Scan for the cell matching the given text and deliver its [X, Y] coordinate at center. 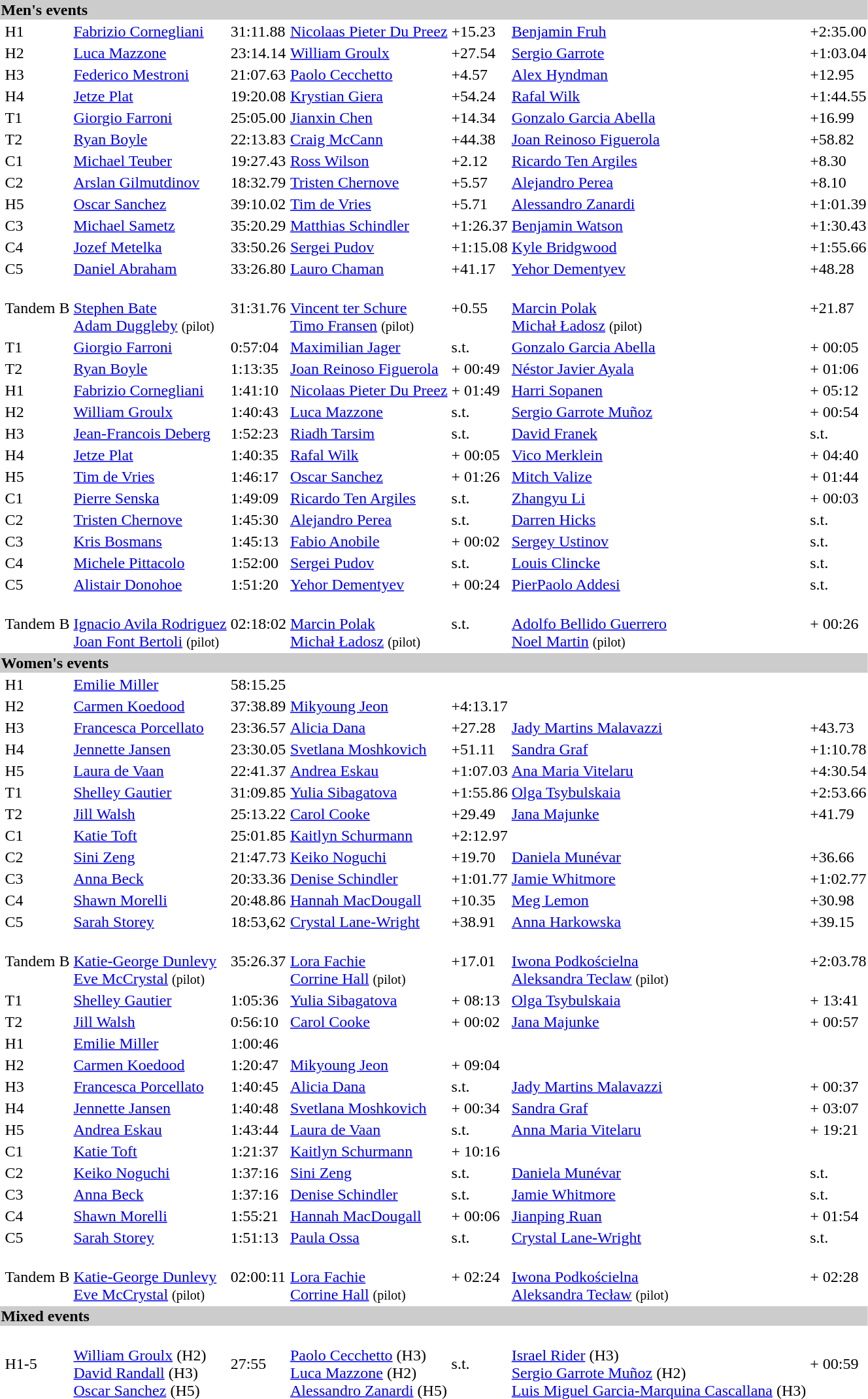
19:27.43 [258, 161]
Anna Harkowska [659, 922]
Benjamin Fruh [659, 31]
+0.55 [480, 308]
1:00:46 [258, 1043]
Fabio Anobile [369, 541]
+2:03.78 [838, 961]
+30.98 [838, 900]
1:49:09 [258, 498]
22:13.83 [258, 139]
Riadh Tarsim [369, 433]
+1:02.77 [838, 879]
1:41:10 [258, 390]
Iwona PodkościelnaAleksandra Tecław (pilot) [659, 1277]
1:43:44 [258, 1130]
+ 00:26 [838, 624]
Kyle Bridgwood [659, 247]
+ 00:34 [480, 1108]
+5.71 [480, 204]
+15.23 [480, 31]
Jozef Metelka [150, 247]
+ 01:49 [480, 390]
Alex Hyndman [659, 75]
Kris Bosmans [150, 541]
Néstor Javier Ayala [659, 369]
20:33.36 [258, 879]
+1:03.04 [838, 53]
Jianxin Chen [369, 118]
Ana Maria Vitelaru [659, 771]
33:50.26 [258, 247]
+1:55.66 [838, 247]
Paula Ossa [369, 1238]
25:05.00 [258, 118]
+51.11 [480, 749]
Stephen BateAdam Duggleby (pilot) [150, 308]
+1:01.39 [838, 204]
+2:12.97 [480, 835]
+54.24 [480, 96]
1:40:43 [258, 412]
+ 02:24 [480, 1277]
+21.87 [838, 308]
Sergio Garrote Muñoz [659, 412]
1:40:45 [258, 1087]
+ 05:12 [838, 390]
+12.95 [838, 75]
Arslan Gilmutdinov [150, 182]
1:40:35 [258, 455]
31:11.88 [258, 31]
+48.28 [838, 269]
Anna Maria Vitelaru [659, 1130]
+ 03:07 [838, 1108]
23:14.14 [258, 53]
+8.30 [838, 161]
Alessandro Zanardi [659, 204]
+58.82 [838, 139]
+17.01 [480, 961]
+1:15.08 [480, 247]
+4:30.54 [838, 771]
+ 08:13 [480, 1000]
+2:53.66 [838, 792]
+ 13:41 [838, 1000]
Pierre Senska [150, 498]
Michele Pittacolo [150, 563]
Adolfo Bellido GuerreroNoel Martin (pilot) [659, 624]
+ 19:21 [838, 1130]
+1:10.78 [838, 749]
Men's events [434, 10]
Michael Teuber [150, 161]
1:52:00 [258, 563]
1:13:35 [258, 369]
+1:26.37 [480, 226]
Benjamin Watson [659, 226]
+1:07.03 [480, 771]
Jean-Francois Deberg [150, 433]
+1:30.43 [838, 226]
58:15.25 [258, 684]
Zhangyu Li [659, 498]
PierPaolo Addesi [659, 584]
1:46:17 [258, 477]
+ 04:40 [838, 455]
Michael Sametz [150, 226]
Harri Sopanen [659, 390]
Matthias Schindler [369, 226]
1:52:23 [258, 433]
0:57:04 [258, 347]
31:09.85 [258, 792]
+1:44.55 [838, 96]
35:26.37 [258, 961]
+38.91 [480, 922]
39:10.02 [258, 204]
37:38.89 [258, 706]
+10.35 [480, 900]
+ 01:44 [838, 477]
+ 09:04 [480, 1065]
1:45:30 [258, 520]
23:30.05 [258, 749]
Mitch Valize [659, 477]
+14.34 [480, 118]
02:18:02 [258, 624]
1:45:13 [258, 541]
+41.17 [480, 269]
+41.79 [838, 814]
+ 01:54 [838, 1216]
+39.15 [838, 922]
+ 00:03 [838, 498]
+27.28 [480, 728]
1:05:36 [258, 1000]
+4:13.17 [480, 706]
1:40:48 [258, 1108]
Federico Mestroni [150, 75]
35:20.29 [258, 226]
25:13.22 [258, 814]
18:53,62 [258, 922]
+ 00:24 [480, 584]
+ 00:57 [838, 1022]
+2:35.00 [838, 31]
Mixed events [434, 1316]
Vincent ter SchureTimo Fransen (pilot) [369, 308]
23:36.57 [258, 728]
Maximilian Jager [369, 347]
+43.73 [838, 728]
1:51:13 [258, 1238]
Krystian Giera [369, 96]
21:47.73 [258, 857]
+2.12 [480, 161]
+ 01:06 [838, 369]
+ 00:54 [838, 412]
Paolo Cecchetto [369, 75]
02:00:11 [258, 1277]
33:26.80 [258, 269]
1:55:21 [258, 1216]
Iwona PodkościelnaAleksandra Teclaw (pilot) [659, 961]
20:48.86 [258, 900]
+5.57 [480, 182]
+4.57 [480, 75]
+1:55.86 [480, 792]
David Franek [659, 433]
Alistair Donohoe [150, 584]
+ 01:26 [480, 477]
1:20:47 [258, 1065]
+36.66 [838, 857]
31:31.76 [258, 308]
+27.54 [480, 53]
Ignacio Avila RodriguezJoan Font Bertoli (pilot) [150, 624]
22:41.37 [258, 771]
Meg Lemon [659, 900]
Sergey Ustinov [659, 541]
Craig McCann [369, 139]
18:32.79 [258, 182]
+ 00:49 [480, 369]
+1:01.77 [480, 879]
1:51:20 [258, 584]
25:01.85 [258, 835]
0:56:10 [258, 1022]
1:21:37 [258, 1151]
+8.10 [838, 182]
Louis Clincke [659, 563]
+19.70 [480, 857]
+16.99 [838, 118]
Women's events [434, 663]
+44.38 [480, 139]
Lauro Chaman [369, 269]
+29.49 [480, 814]
19:20.08 [258, 96]
Ross Wilson [369, 161]
21:07.63 [258, 75]
+ 00:37 [838, 1087]
Darren Hicks [659, 520]
Jianping Ruan [659, 1216]
Sergio Garrote [659, 53]
Daniel Abraham [150, 269]
+ 00:06 [480, 1216]
+ 02:28 [838, 1277]
+ 10:16 [480, 1151]
Vico Merklein [659, 455]
